From the cell containing the given text, extract its center point as (x, y) coordinate. 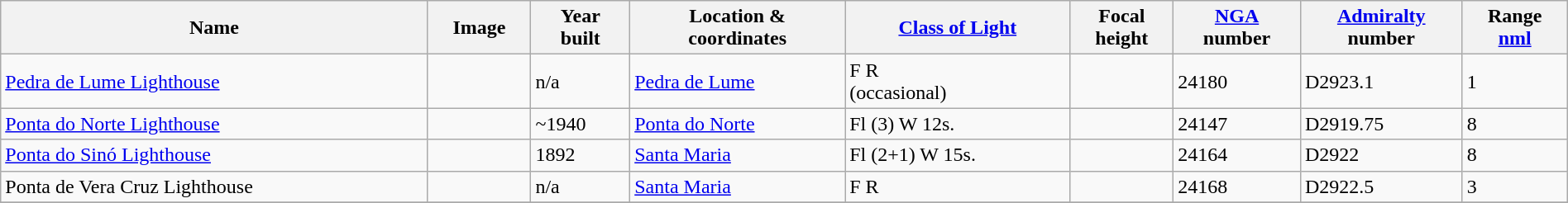
24164 (1237, 155)
Focalheight (1121, 28)
Ponta de Vera Cruz Lighthouse (214, 186)
1892 (581, 155)
F R(occasional) (958, 81)
Fl (2+1) W 15s. (958, 155)
24168 (1237, 186)
D2922.5 (1381, 186)
D2922 (1381, 155)
NGAnumber (1237, 28)
~1940 (581, 124)
Location & coordinates (738, 28)
Ponta do Sinó Lighthouse (214, 155)
Name (214, 28)
Yearbuilt (581, 28)
D2919.75 (1381, 124)
F R (958, 186)
24147 (1237, 124)
Pedra de Lume (738, 81)
Image (480, 28)
Ponta do Norte (738, 124)
24180 (1237, 81)
Ponta do Norte Lighthouse (214, 124)
D2923.1 (1381, 81)
3 (1515, 186)
Rangenml (1515, 28)
Pedra de Lume Lighthouse (214, 81)
1 (1515, 81)
Fl (3) W 12s. (958, 124)
Class of Light (958, 28)
Admiraltynumber (1381, 28)
